For the text-containing cell, return its midpoint in (x, y) coordinate format. 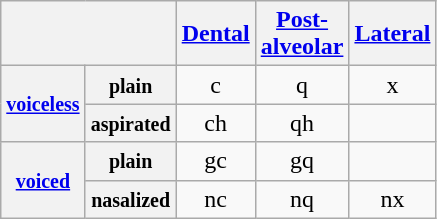
Lateral (392, 34)
q (302, 85)
gq (302, 161)
c (216, 85)
nasalized (130, 199)
gc (216, 161)
x (392, 85)
qh (302, 123)
nq (302, 199)
nx (392, 199)
voiced (43, 180)
Post- alveolar (302, 34)
voiceless (43, 104)
ch (216, 123)
nc (216, 199)
aspirated (130, 123)
Dental (216, 34)
